Capture the cell that displays the provided text and extract its (X, Y) central coordinate. 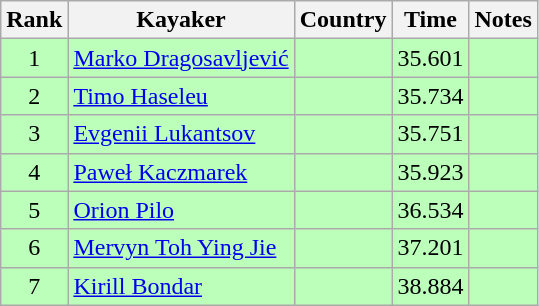
Mervyn Toh Ying Jie (181, 248)
35.751 (430, 134)
35.601 (430, 58)
36.534 (430, 210)
1 (34, 58)
Country (343, 20)
Timo Haseleu (181, 96)
37.201 (430, 248)
3 (34, 134)
4 (34, 172)
6 (34, 248)
Notes (503, 20)
38.884 (430, 286)
Paweł Kaczmarek (181, 172)
Marko Dragosavljević (181, 58)
Kayaker (181, 20)
35.734 (430, 96)
Rank (34, 20)
Evgenii Lukantsov (181, 134)
2 (34, 96)
35.923 (430, 172)
Time (430, 20)
Kirill Bondar (181, 286)
5 (34, 210)
Orion Pilo (181, 210)
7 (34, 286)
